Capture the cell that displays the provided text and extract its [X, Y] central coordinate. 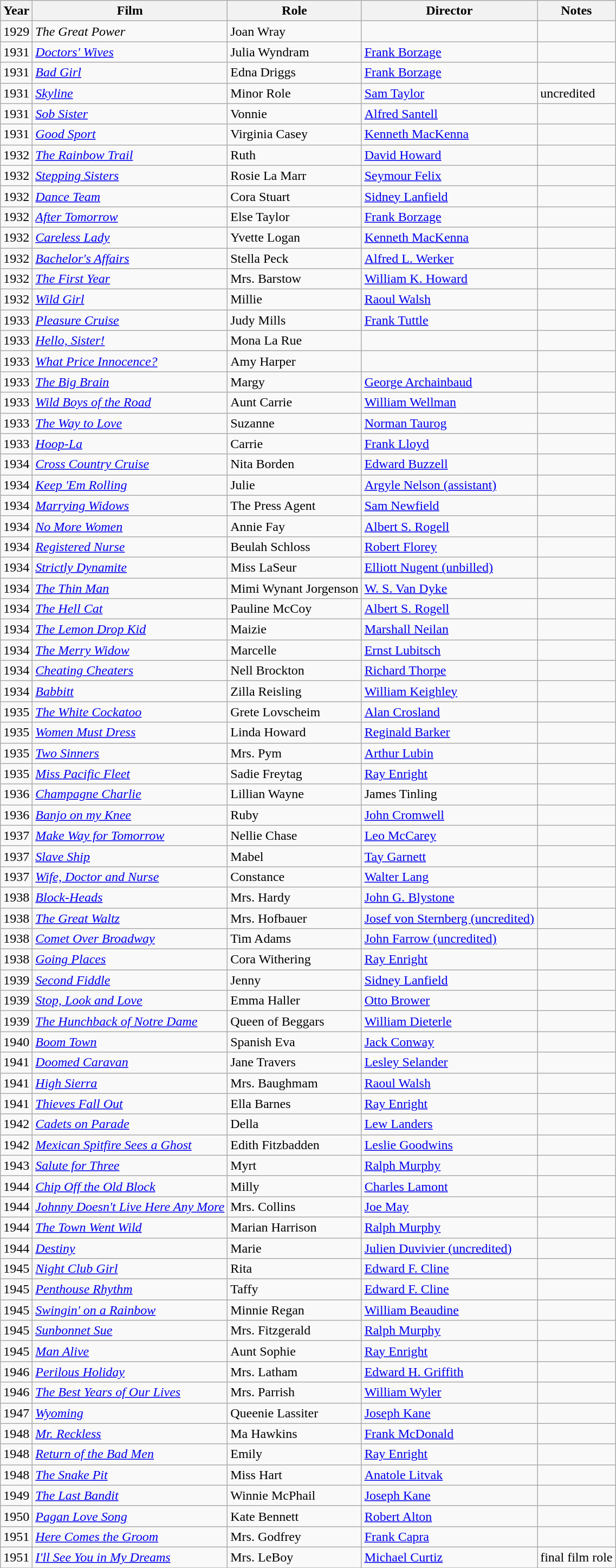
Richard Thorpe [450, 671]
Sunbonnet Sue [130, 1331]
Babbitt [130, 691]
final film role [576, 1557]
I'll See You in My Dreams [130, 1557]
Winnie McPhail [295, 1495]
Mexican Spitfire Sees a Ghost [130, 1145]
The Last Bandit [130, 1495]
Marian Harrison [295, 1227]
Wyoming [130, 1413]
Queenie Lassiter [295, 1413]
Marrying Widows [130, 506]
Ruby [295, 815]
Argyle Nelson (assistant) [450, 485]
Joe May [450, 1207]
W. S. Van Dyke [450, 588]
Joan Wray [295, 31]
Jane Travers [295, 1062]
Return of the Bad Men [130, 1454]
Mrs. Parrish [295, 1392]
Edward Buzzell [450, 464]
Spanish Eva [295, 1042]
Going Places [130, 960]
Boom Town [130, 1042]
Rosie La Marr [295, 176]
Skyline [130, 93]
Mimi Wynant Jorgenson [295, 588]
Marshall Neilan [450, 630]
Emma Haller [295, 1001]
The Hunchback of Notre Dame [130, 1021]
William Wellman [450, 403]
Hoop-La [130, 444]
Alan Crosland [450, 712]
Alfred L. Werker [450, 258]
Second Fiddle [130, 980]
Two Sinners [130, 753]
Strictly Dynamite [130, 567]
Lillian Wayne [295, 794]
Chip Off the Old Block [130, 1186]
Ella Barnes [295, 1104]
Perilous Holiday [130, 1372]
Myrt [295, 1165]
Salute for Three [130, 1165]
Pagan Love Song [130, 1516]
The Hell Cat [130, 609]
Cora Stuart [295, 196]
Slave Ship [130, 856]
Carrie [295, 444]
Tay Garnett [450, 856]
Judy Mills [295, 320]
Norman Taurog [450, 423]
Maizie [295, 630]
Annie Fay [295, 526]
William K. Howard [450, 279]
Vonnie [295, 114]
Swingin' on a Rainbow [130, 1310]
Seymour Felix [450, 176]
1940 [16, 1042]
1947 [16, 1413]
Cheating Cheaters [130, 671]
Mr. Reckless [130, 1434]
James Tinling [450, 794]
Ruth [295, 155]
Edith Fitzbadden [295, 1145]
Frank Lloyd [450, 444]
Tim Adams [295, 939]
Edward H. Griffith [450, 1372]
Banjo on my Knee [130, 815]
The Lemon Drop Kid [130, 630]
Arthur Lubin [450, 753]
Hello, Sister! [130, 341]
Women Must Dress [130, 733]
Sob Sister [130, 114]
Suzanne [295, 423]
Doomed Caravan [130, 1062]
Elliott Nugent (unbilled) [450, 567]
Thieves Fall Out [130, 1104]
Mrs. Barstow [295, 279]
Cora Withering [295, 960]
Amy Harper [295, 361]
William Wyler [450, 1392]
Aunt Sophie [295, 1351]
Ma Hawkins [295, 1434]
Pauline McCoy [295, 609]
Mrs. Latham [295, 1372]
Year [16, 11]
Comet Over Broadway [130, 939]
Film [130, 11]
William Beaudine [450, 1310]
Constance [295, 877]
John G. Blystone [450, 897]
Lew Landers [450, 1124]
Miss LaSeur [295, 567]
Grete Lovscheim [295, 712]
Registered Nurse [130, 547]
Bachelor's Affairs [130, 258]
Miss Hart [295, 1475]
Frank Capra [450, 1537]
1943 [16, 1165]
Leslie Goodwins [450, 1145]
Queen of Beggars [295, 1021]
Rita [295, 1269]
Josef von Sternberg (uncredited) [450, 918]
Keep 'Em Rolling [130, 485]
Julie [295, 485]
Wife, Doctor and Nurse [130, 877]
Alfred Santell [450, 114]
No More Women [130, 526]
Margy [295, 382]
Lesley Selander [450, 1062]
Milly [295, 1186]
Walter Lang [450, 877]
Mrs. LeBoy [295, 1557]
Beulah Schloss [295, 547]
Kate Bennett [295, 1516]
Doctors' Wives [130, 52]
Leo McCarey [450, 835]
John Cromwell [450, 815]
Frank McDonald [450, 1434]
The Big Brain [130, 382]
Reginald Barker [450, 733]
Mrs. Fitzgerald [295, 1331]
1950 [16, 1516]
Robert Alton [450, 1516]
Marie [295, 1248]
Minor Role [295, 93]
The White Cockatoo [130, 712]
Emily [295, 1454]
Millie [295, 300]
Champagne Charlie [130, 794]
The First Year [130, 279]
Aunt Carrie [295, 403]
David Howard [450, 155]
Michael Curtiz [450, 1557]
Man Alive [130, 1351]
1949 [16, 1495]
Ernst Lubitsch [450, 650]
Wild Girl [130, 300]
1929 [16, 31]
Marcelle [295, 650]
Careless Lady [130, 237]
What Price Innocence? [130, 361]
Julia Wyndram [295, 52]
Wild Boys of the Road [130, 403]
Mrs. Baughmam [295, 1083]
Penthouse Rhythm [130, 1290]
Mrs. Hardy [295, 897]
High Sierra [130, 1083]
The Way to Love [130, 423]
Linda Howard [295, 733]
Good Sport [130, 134]
Dance Team [130, 196]
Jack Conway [450, 1042]
Yvette Logan [295, 237]
Frank Tuttle [450, 320]
Sadie Freytag [295, 774]
Johnny Doesn't Live Here Any More [130, 1207]
Mrs. Pym [295, 753]
Mona La Rue [295, 341]
Stepping Sisters [130, 176]
The Merry Widow [130, 650]
Charles Lamont [450, 1186]
Mrs. Godfrey [295, 1537]
Jenny [295, 980]
Nita Borden [295, 464]
The Snake Pit [130, 1475]
Stella Peck [295, 258]
Make Way for Tomorrow [130, 835]
Otto Brower [450, 1001]
Cadets on Parade [130, 1124]
Della [295, 1124]
Mrs. Hofbauer [295, 918]
Minnie Regan [295, 1310]
After Tomorrow [130, 217]
Julien Duvivier (uncredited) [450, 1248]
Here Comes the Groom [130, 1537]
Sam Taylor [450, 93]
Zilla Reisling [295, 691]
Director [450, 11]
Nellie Chase [295, 835]
The Thin Man [130, 588]
Mabel [295, 856]
Taffy [295, 1290]
The Rainbow Trail [130, 155]
Anatole Litvak [450, 1475]
Else Taylor [295, 217]
The Press Agent [295, 506]
Cross Country Cruise [130, 464]
uncredited [576, 93]
Notes [576, 11]
John Farrow (uncredited) [450, 939]
Night Club Girl [130, 1269]
Role [295, 11]
The Great Power [130, 31]
William Dieterle [450, 1021]
The Best Years of Our Lives [130, 1392]
The Town Went Wild [130, 1227]
Nell Brockton [295, 671]
Robert Florey [450, 547]
Mrs. Collins [295, 1207]
Bad Girl [130, 73]
Edna Driggs [295, 73]
Miss Pacific Fleet [130, 774]
Destiny [130, 1248]
Sam Newfield [450, 506]
George Archainbaud [450, 382]
Stop, Look and Love [130, 1001]
Pleasure Cruise [130, 320]
Virginia Casey [295, 134]
The Great Waltz [130, 918]
William Keighley [450, 691]
Block-Heads [130, 897]
